Identify which cell holds the provided text, then report its [x, y] central coordinate. 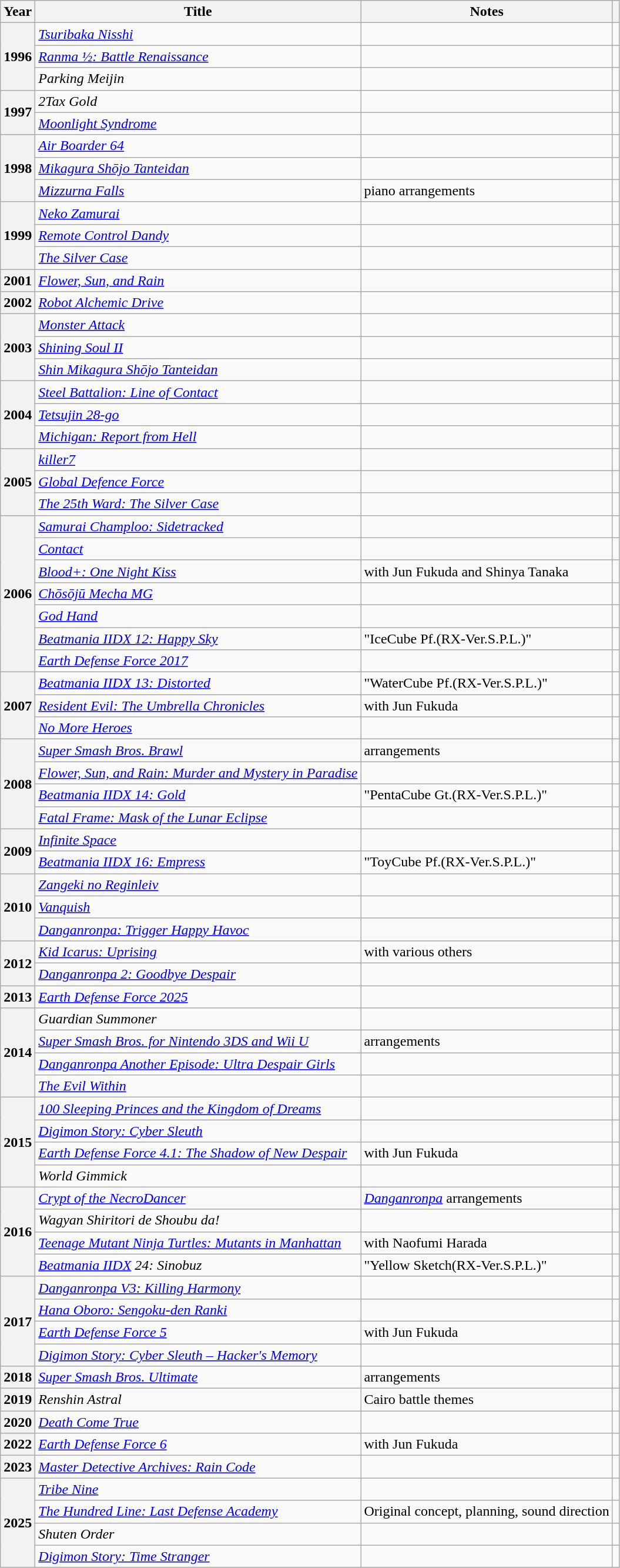
No More Heroes [198, 728]
Digimon Story: Cyber Sleuth [198, 1131]
2014 [18, 1053]
Zangeki no Reginleiv [198, 885]
The Evil Within [198, 1086]
2005 [18, 482]
Cairo battle themes [487, 1400]
Michigan: Report from Hell [198, 437]
Super Smash Bros. for Nintendo 3DS and Wii U [198, 1042]
1998 [18, 168]
100 Sleeping Princes and the Kingdom of Dreams [198, 1109]
The Silver Case [198, 258]
Wagyan Shiritori de Shoubu da! [198, 1220]
Flower, Sun, and Rain: Murder and Mystery in Paradise [198, 773]
Beatmania IIDX 24: Sinobuz [198, 1265]
Digimon Story: Cyber Sleuth – Hacker's Memory [198, 1355]
Kid Icarus: Uprising [198, 952]
Chōsōjū Mecha MG [198, 593]
Global Defence Force [198, 482]
Danganronpa: Trigger Happy Havoc [198, 929]
Super Smash Bros. Brawl [198, 750]
Digimon Story: Time Stranger [198, 1556]
Super Smash Bros. Ultimate [198, 1377]
2015 [18, 1142]
World Gimmick [198, 1176]
The 25th Ward: The Silver Case [198, 504]
Year [18, 12]
Death Come True [198, 1422]
2009 [18, 851]
Shin Mikagura Shōjo Tanteidan [198, 370]
Mikagura Shōjo Tanteidan [198, 168]
2018 [18, 1377]
with Naofumi Harada [487, 1243]
2010 [18, 907]
2008 [18, 784]
Air Boarder 64 [198, 146]
Beatmania IIDX 16: Empress [198, 862]
Neko Zamurai [198, 213]
killer7 [198, 459]
1997 [18, 112]
piano arrangements [487, 191]
Robot Alchemic Drive [198, 303]
2006 [18, 593]
Vanquish [198, 907]
Danganronpa V3: Killing Harmony [198, 1287]
2001 [18, 281]
Hana Oboro: Sengoku-den Ranki [198, 1310]
2002 [18, 303]
Earth Defense Force 4.1: The Shadow of New Despair [198, 1153]
"IceCube Pf.(RX-Ver.S.P.L.)" [487, 638]
Samurai Champloo: Sidetracked [198, 526]
Fatal Frame: Mask of the Lunar Eclipse [198, 818]
Earth Defense Force 2025 [198, 997]
1996 [18, 56]
"Yellow Sketch(RX-Ver.S.P.L.)" [487, 1265]
2022 [18, 1444]
"WaterCube Pf.(RX-Ver.S.P.L.)" [487, 683]
Crypt of the NecroDancer [198, 1198]
Moonlight Syndrome [198, 124]
2004 [18, 415]
Original concept, planning, sound direction [487, 1512]
with various others [487, 952]
2013 [18, 997]
Earth Defense Force 6 [198, 1444]
2023 [18, 1467]
Flower, Sun, and Rain [198, 281]
Shuten Order [198, 1534]
Shining Soul II [198, 348]
God Hand [198, 616]
Renshin Astral [198, 1400]
Beatmania IIDX 13: Distorted [198, 683]
Danganronpa Another Episode: Ultra Despair Girls [198, 1064]
Beatmania IIDX 12: Happy Sky [198, 638]
2003 [18, 348]
Earth Defense Force 5 [198, 1332]
Beatmania IIDX 14: Gold [198, 795]
2020 [18, 1422]
with Jun Fukuda and Shinya Tanaka [487, 571]
Tetsujin 28-go [198, 415]
2025 [18, 1523]
Tsuribaka Nisshi [198, 34]
1999 [18, 235]
Ranma ½: Battle Renaissance [198, 56]
Remote Control Dandy [198, 235]
Contact [198, 549]
Earth Defense Force 2017 [198, 661]
"ToyCube Pf.(RX-Ver.S.P.L.)" [487, 862]
Resident Evil: The Umbrella Chronicles [198, 706]
2016 [18, 1232]
Danganronpa arrangements [487, 1198]
Steel Battalion: Line of Contact [198, 392]
Mizzurna Falls [198, 191]
Title [198, 12]
2012 [18, 963]
Monster Attack [198, 325]
Danganronpa 2: Goodbye Despair [198, 974]
Teenage Mutant Ninja Turtles: Mutants in Manhattan [198, 1243]
Notes [487, 12]
Blood+: One Night Kiss [198, 571]
Parking Meijin [198, 79]
2017 [18, 1321]
Infinite Space [198, 840]
2019 [18, 1400]
"PentaCube Gt.(RX-Ver.S.P.L.)" [487, 795]
The Hundred Line: Last Defense Academy [198, 1512]
Master Detective Archives: Rain Code [198, 1467]
2007 [18, 706]
Tribe Nine [198, 1489]
Guardian Summoner [198, 1019]
2Tax Gold [198, 101]
